Detect which cell encompasses the target text, then output its [X, Y] center coordinate. 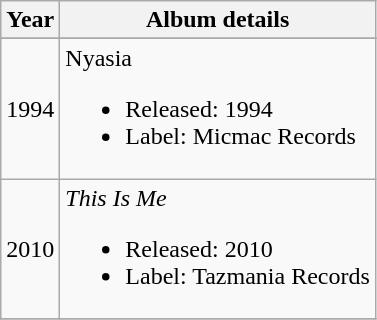
NyasiaReleased: 1994Label: Micmac Records [218, 109]
2010 [30, 249]
1994 [30, 109]
Year [30, 20]
Album details [218, 20]
This Is MeReleased: 2010Label: Tazmania Records [218, 249]
